From the cell containing the given text, extract its center point as (x, y) coordinate. 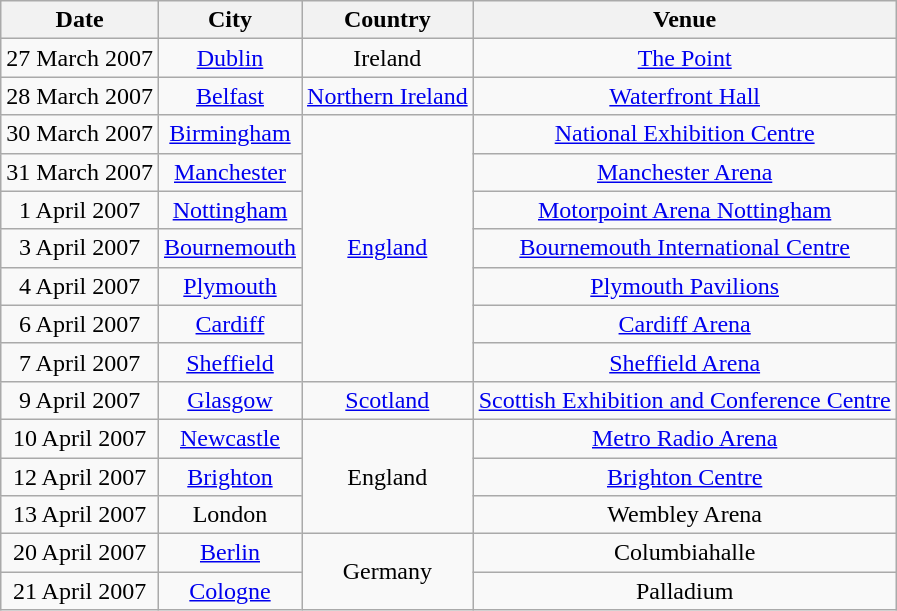
Cardiff Arena (684, 324)
3 April 2007 (80, 248)
7 April 2007 (80, 362)
27 March 2007 (80, 58)
Manchester Arena (684, 172)
Ireland (388, 58)
Venue (684, 20)
The Point (684, 58)
30 March 2007 (80, 134)
Waterfront Hall (684, 96)
21 April 2007 (80, 591)
Belfast (230, 96)
Date (80, 20)
Dublin (230, 58)
Manchester (230, 172)
Scotland (388, 400)
Bournemouth (230, 248)
National Exhibition Centre (684, 134)
10 April 2007 (80, 438)
Columbiahalle (684, 553)
Brighton Centre (684, 477)
Metro Radio Arena (684, 438)
Sheffield (230, 362)
Sheffield Arena (684, 362)
9 April 2007 (80, 400)
London (230, 515)
20 April 2007 (80, 553)
28 March 2007 (80, 96)
City (230, 20)
Brighton (230, 477)
1 April 2007 (80, 210)
Cardiff (230, 324)
Birmingham (230, 134)
Palladium (684, 591)
4 April 2007 (80, 286)
Nottingham (230, 210)
Newcastle (230, 438)
Glasgow (230, 400)
Plymouth (230, 286)
31 March 2007 (80, 172)
Plymouth Pavilions (684, 286)
13 April 2007 (80, 515)
Germany (388, 572)
Northern Ireland (388, 96)
Wembley Arena (684, 515)
Country (388, 20)
6 April 2007 (80, 324)
Cologne (230, 591)
Berlin (230, 553)
Scottish Exhibition and Conference Centre (684, 400)
Bournemouth International Centre (684, 248)
Motorpoint Arena Nottingham (684, 210)
12 April 2007 (80, 477)
